Pinpoint the cell where the given text exists, returning its (X, Y) midpoint coordinate. 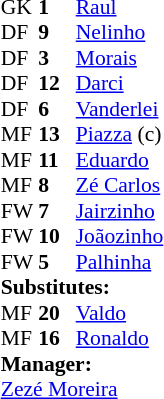
Jairzinho (120, 211)
20 (57, 313)
Vanderlei (120, 109)
3 (57, 58)
5 (57, 262)
Darci (120, 83)
12 (57, 83)
13 (57, 135)
Piazza (c) (120, 135)
6 (57, 109)
Palhinha (120, 262)
11 (57, 160)
Eduardo (120, 160)
Joãozinho (120, 237)
8 (57, 185)
Substitutes: (82, 287)
7 (57, 211)
16 (57, 339)
10 (57, 237)
Manager: (82, 364)
Valdo (120, 313)
Ronaldo (120, 339)
Nelinho (120, 33)
Zé Carlos (120, 185)
Morais (120, 58)
9 (57, 33)
